Pinpoint the cell where the given text exists, returning its (X, Y) midpoint coordinate. 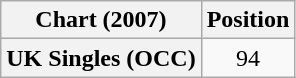
Chart (2007) (101, 20)
94 (248, 58)
UK Singles (OCC) (101, 58)
Position (248, 20)
